Provide the [x, y] coordinate of the cell's center where the given text is located.  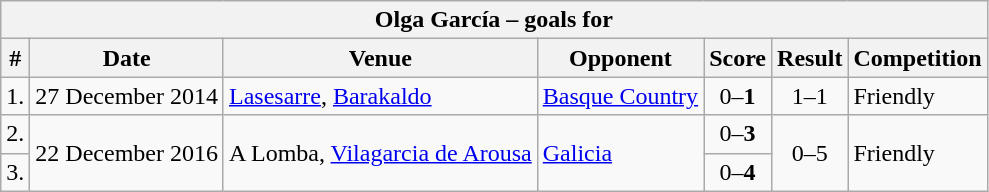
Competition [918, 58]
Opponent [620, 58]
Basque Country [620, 96]
A Lomba, Vilagarcia de Arousa [380, 153]
0–5 [810, 153]
22 December 2016 [127, 153]
0–1 [738, 96]
1. [16, 96]
Galicia [620, 153]
# [16, 58]
Lasesarre, Barakaldo [380, 96]
27 December 2014 [127, 96]
Date [127, 58]
Venue [380, 58]
Score [738, 58]
2. [16, 134]
0–4 [738, 172]
1–1 [810, 96]
3. [16, 172]
Olga García – goals for [494, 20]
0–3 [738, 134]
Result [810, 58]
